Return (x, y) of the center of cell containing provided text 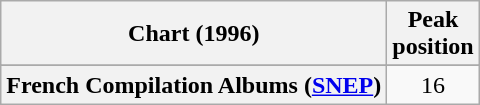
French Compilation Albums (SNEP) (194, 85)
Peakposition (433, 34)
Chart (1996) (194, 34)
16 (433, 85)
